Determine the [X, Y] coordinate at the center of the cell enclosing the given text.  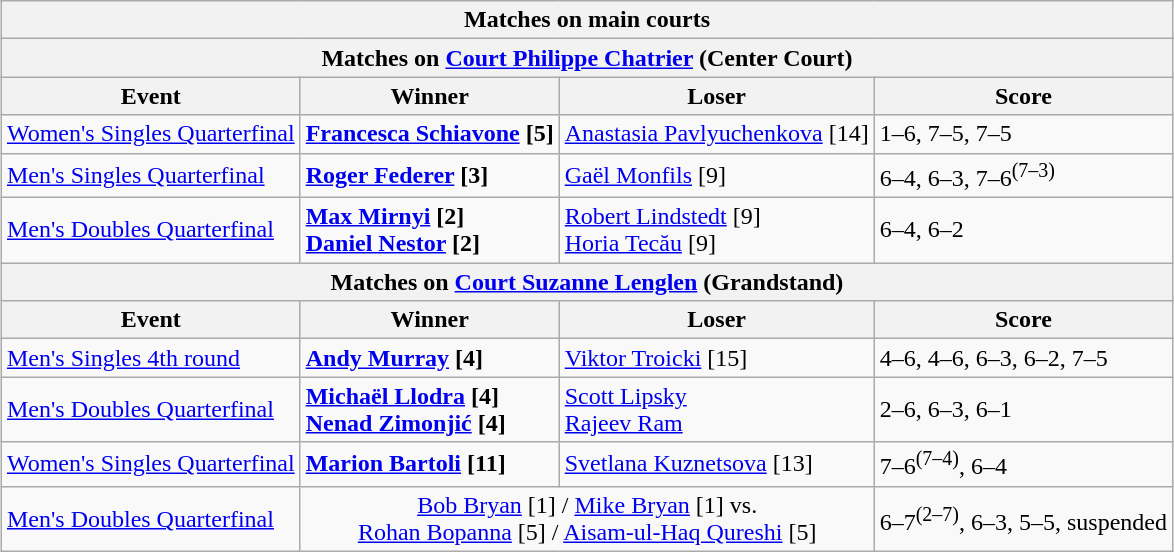
6–7(2–7), 6–3, 5–5, suspended [1023, 518]
Roger Federer [3] [430, 176]
Robert Lindstedt [9] Horia Tecău [9] [716, 230]
Men's Singles Quarterfinal [150, 176]
Andy Murray [4] [430, 358]
Anastasia Pavlyuchenkova [14] [716, 134]
4–6, 4–6, 6–3, 6–2, 7–5 [1023, 358]
Men's Singles 4th round [150, 358]
Bob Bryan [1] / Mike Bryan [1] vs. Rohan Bopanna [5] / Aisam-ul-Haq Qureshi [5] [587, 518]
Scott Lipsky Rajeev Ram [716, 410]
Matches on main courts [586, 20]
Matches on Court Philippe Chatrier (Center Court) [586, 58]
Marion Bartoli [11] [430, 464]
1–6, 7–5, 7–5 [1023, 134]
Viktor Troicki [15] [716, 358]
Francesca Schiavone [5] [430, 134]
Michaël Llodra [4] Nenad Zimonjić [4] [430, 410]
Max Mirnyi [2] Daniel Nestor [2] [430, 230]
6–4, 6–3, 7–6(7–3) [1023, 176]
7–6(7–4), 6–4 [1023, 464]
2–6, 6–3, 6–1 [1023, 410]
Svetlana Kuznetsova [13] [716, 464]
6–4, 6–2 [1023, 230]
Gaël Monfils [9] [716, 176]
Matches on Court Suzanne Lenglen (Grandstand) [586, 282]
